Return (x, y) of the center of cell containing provided text 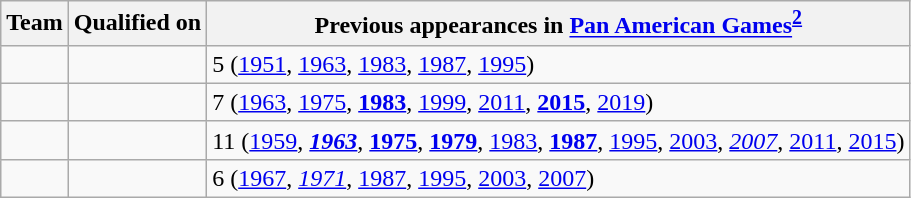
11 (1959, 1963, 1975, 1979, 1983, 1987, 1995, 2003, 2007, 2011, 2015) (558, 140)
Previous appearances in Pan American Games2 (558, 24)
6 (1967, 1971, 1987, 1995, 2003, 2007) (558, 178)
5 (1951, 1963, 1983, 1987, 1995) (558, 64)
Team (35, 24)
Qualified on (137, 24)
7 (1963, 1975, 1983, 1999, 2011, 2015, 2019) (558, 102)
